Output the [x, y] coordinate of the center of the cell containing the given text.  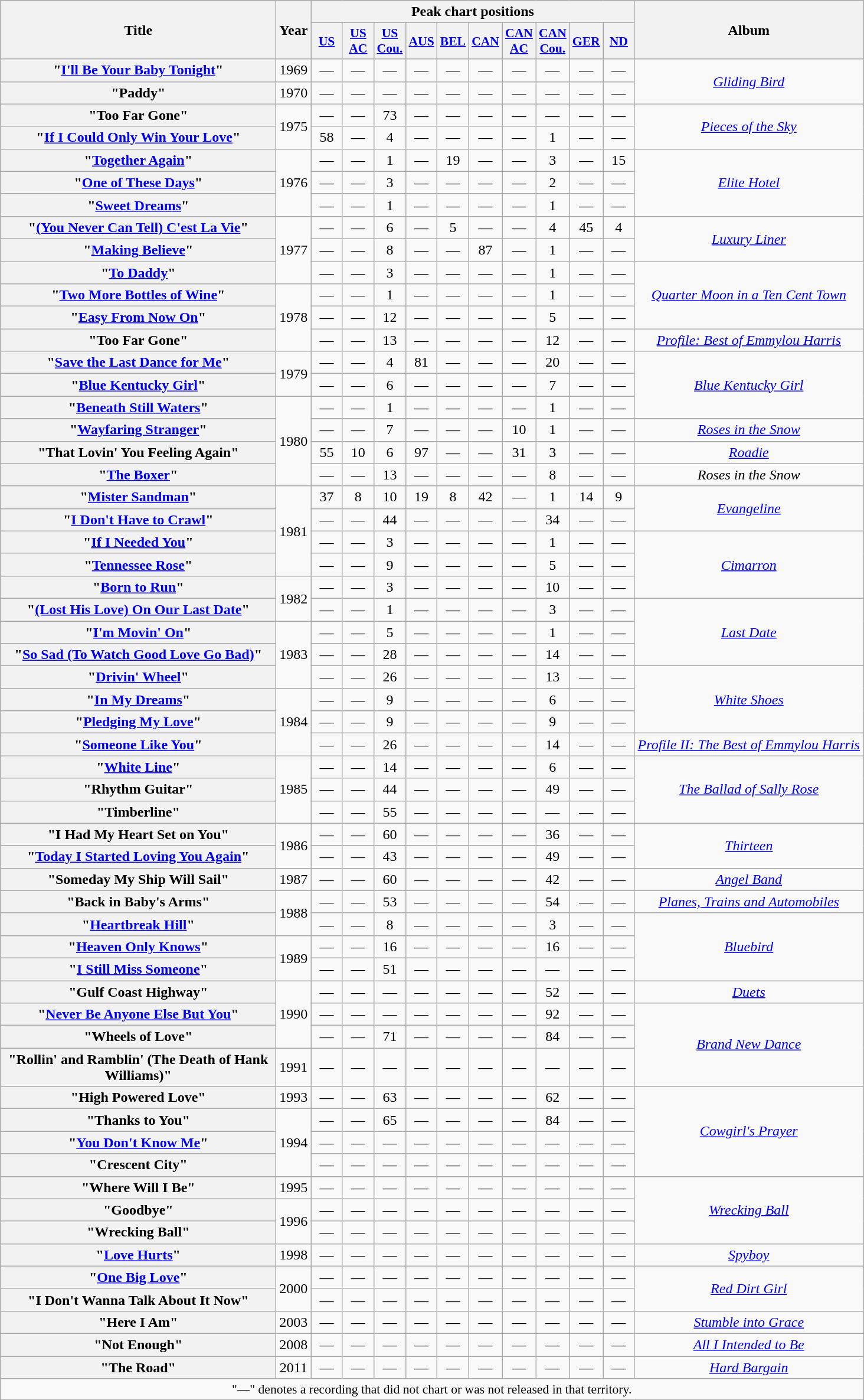
1995 [294, 1187]
"Where Will I Be" [138, 1187]
"Back in Baby's Arms" [138, 902]
1969 [294, 70]
"In My Dreams" [138, 700]
"To Daddy" [138, 272]
"White Line" [138, 767]
ND [618, 41]
"Crescent City" [138, 1165]
"Love Hurts" [138, 1255]
CAN [485, 41]
"I Don't Have to Crawl" [138, 520]
1983 [294, 655]
"If I Needed You" [138, 542]
37 [327, 497]
1996 [294, 1221]
81 [421, 363]
White Shoes [748, 700]
2003 [294, 1322]
Profile: Best of Emmylou Harris [748, 340]
Pieces of the Sky [748, 126]
"Heaven Only Knows" [138, 947]
Elite Hotel [748, 182]
Planes, Trains and Automobiles [748, 902]
"Today I Started Loving You Again" [138, 857]
1981 [294, 531]
1975 [294, 126]
2011 [294, 1367]
15 [618, 160]
1980 [294, 441]
1978 [294, 318]
Red Dirt Girl [748, 1288]
Peak chart positions [473, 12]
"Mister Sandman" [138, 497]
"I Had My Heart Set on You" [138, 834]
1987 [294, 879]
"Tennessee Rose" [138, 564]
"Goodbye" [138, 1210]
54 [552, 902]
"(Lost His Love) On Our Last Date" [138, 609]
Stumble into Grace [748, 1322]
The Ballad of Sally Rose [748, 789]
"(You Never Can Tell) C'est La Vie" [138, 227]
2008 [294, 1344]
Evangeline [748, 508]
"Heartbreak Hill" [138, 924]
"Easy From Now On" [138, 318]
GER [587, 41]
1985 [294, 789]
"Making Believe" [138, 250]
"Gulf Coast Highway" [138, 991]
1986 [294, 846]
52 [552, 991]
"I'm Movin' On" [138, 632]
"Beneath Still Waters" [138, 407]
28 [390, 655]
"I Still Miss Someone" [138, 969]
"The Boxer" [138, 475]
2 [552, 182]
1984 [294, 722]
"Someone Like You" [138, 745]
"Save the Last Dance for Me" [138, 363]
"That Lovin' You Feeling Again" [138, 452]
Quarter Moon in a Ten Cent Town [748, 295]
Cowgirl's Prayer [748, 1131]
US [327, 41]
62 [552, 1098]
Year [294, 30]
CANCou. [552, 41]
1982 [294, 598]
"High Powered Love" [138, 1098]
Hard Bargain [748, 1367]
"Together Again" [138, 160]
"Wheels of Love" [138, 1037]
51 [390, 969]
USAC [358, 41]
"Thanks to You" [138, 1120]
63 [390, 1098]
"Rollin' and Ramblin' (The Death of Hank Williams)" [138, 1068]
1993 [294, 1098]
"—" denotes a recording that did not chart or was not released in that territory. [432, 1389]
1989 [294, 958]
"Blue Kentucky Girl" [138, 385]
Title [138, 30]
"Wrecking Ball" [138, 1232]
Angel Band [748, 879]
CANAC [519, 41]
Roadie [748, 452]
BEL [453, 41]
All I Intended to Be [748, 1344]
20 [552, 363]
"Not Enough" [138, 1344]
"Born to Run" [138, 587]
"So Sad (To Watch Good Love Go Bad)" [138, 655]
1979 [294, 374]
"You Don't Know Me" [138, 1143]
Profile II: The Best of Emmylou Harris [748, 745]
58 [327, 138]
AUS [421, 41]
1976 [294, 182]
36 [552, 834]
Album [748, 30]
"Never Be Anyone Else But You" [138, 1014]
"Timberline" [138, 812]
Wrecking Ball [748, 1210]
"Rhythm Guitar" [138, 789]
"I'll Be Your Baby Tonight" [138, 70]
"One Big Love" [138, 1277]
"Someday My Ship Will Sail" [138, 879]
Blue Kentucky Girl [748, 385]
87 [485, 250]
Spyboy [748, 1255]
"I Don't Wanna Talk About It Now" [138, 1300]
Gliding Bird [748, 81]
73 [390, 115]
71 [390, 1037]
Bluebird [748, 947]
92 [552, 1014]
"Paddy" [138, 93]
"Two More Bottles of Wine" [138, 295]
1990 [294, 1014]
31 [519, 452]
"Pledging My Love" [138, 722]
65 [390, 1120]
Thirteen [748, 846]
"Here I Am" [138, 1322]
1977 [294, 250]
1998 [294, 1255]
1991 [294, 1068]
34 [552, 520]
43 [390, 857]
1970 [294, 93]
2000 [294, 1288]
1988 [294, 913]
53 [390, 902]
"One of These Days" [138, 182]
1994 [294, 1143]
Luxury Liner [748, 239]
"The Road" [138, 1367]
Duets [748, 991]
"Sweet Dreams" [138, 205]
"If I Could Only Win Your Love" [138, 138]
97 [421, 452]
Brand New Dance [748, 1045]
Cimarron [748, 564]
45 [587, 227]
"Drivin' Wheel" [138, 677]
USCou. [390, 41]
Last Date [748, 632]
"Wayfaring Stranger" [138, 430]
